Capture the cell that displays the provided text and extract its [x, y] central coordinate. 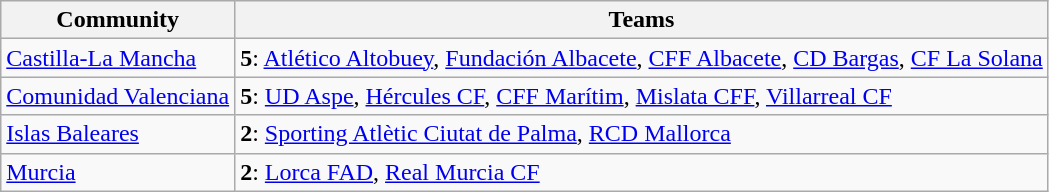
2: Lorca FAD, Real Murcia CF [642, 172]
Teams [642, 20]
Murcia [118, 172]
Islas Baleares [118, 134]
2: Sporting Atlètic Ciutat de Palma, RCD Mallorca [642, 134]
Comunidad Valenciana [118, 96]
Community [118, 20]
5: Atlético Altobuey, Fundación Albacete, CFF Albacete, CD Bargas, CF La Solana [642, 58]
5: UD Aspe, Hércules CF, CFF Marítim, Mislata CFF, Villarreal CF [642, 96]
Castilla-La Mancha [118, 58]
